Return the (X, Y) coordinate for the center point of the cell that contains the specified text.  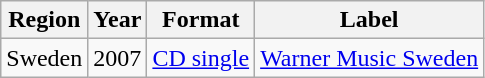
2007 (118, 58)
Format (201, 20)
Region (44, 20)
Year (118, 20)
Label (370, 20)
CD single (201, 58)
Sweden (44, 58)
Warner Music Sweden (370, 58)
